Scan for the cell matching the given text and deliver its (X, Y) coordinate at center. 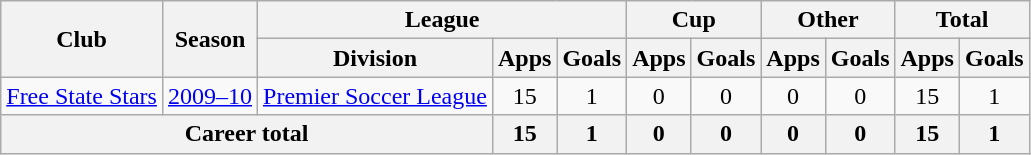
Free State Stars (82, 96)
2009–10 (210, 96)
League (442, 20)
Career total (247, 134)
Premier Soccer League (376, 96)
Other (828, 20)
Total (962, 20)
Season (210, 39)
Division (376, 58)
Club (82, 39)
Cup (694, 20)
